Detect which cell encompasses the target text, then output its [X, Y] center coordinate. 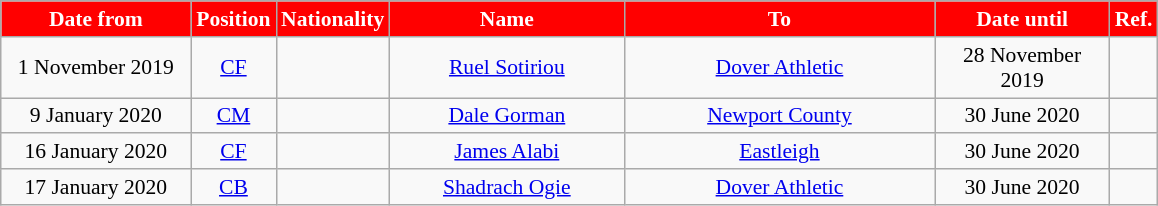
Ruel Sotiriou [506, 68]
17 January 2020 [96, 187]
Ref. [1134, 19]
CB [234, 187]
CM [234, 116]
28 November 2019 [1022, 68]
Eastleigh [779, 152]
Newport County [779, 116]
To [779, 19]
Shadrach Ogie [506, 187]
Nationality [332, 19]
Name [506, 19]
9 January 2020 [96, 116]
Date from [96, 19]
Dale Gorman [506, 116]
Date until [1022, 19]
16 January 2020 [96, 152]
1 November 2019 [96, 68]
Position [234, 19]
James Alabi [506, 152]
